From the cell containing the given text, extract its center point as [x, y] coordinate. 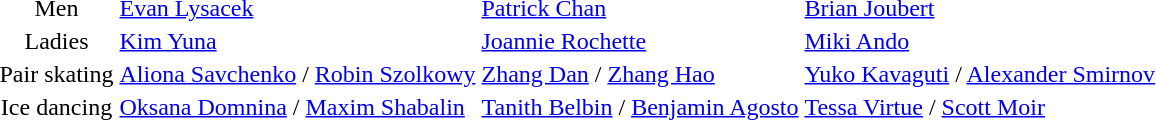
Zhang Dan / Zhang Hao [640, 74]
Kim Yuna [298, 41]
Joannie Rochette [640, 41]
Aliona Savchenko / Robin Szolkowy [298, 74]
